Provide the [X, Y] coordinate of the cell's center where the given text is located.  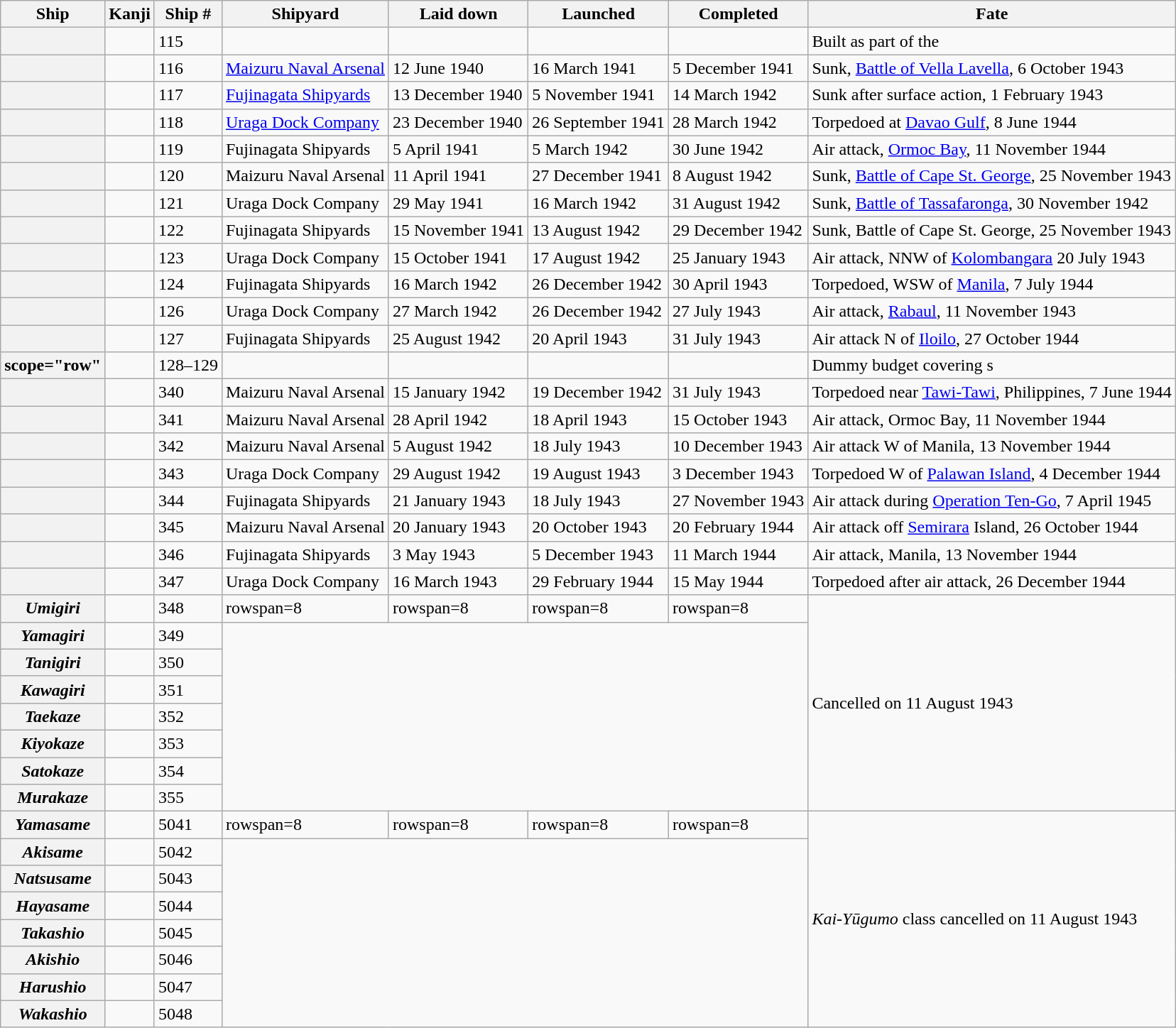
349 [187, 635]
Air attack off Semirara Island, 26 October 1944 [992, 527]
15 November 1941 [458, 230]
scope="row" [53, 366]
5 August 1942 [458, 447]
20 January 1943 [458, 527]
Natsusame [53, 879]
Built as part of the [992, 41]
Air attack N of Iloilo, 27 October 1944 [992, 339]
15 October 1943 [739, 420]
20 October 1943 [599, 527]
345 [187, 527]
28 March 1942 [739, 122]
5 December 1943 [599, 554]
29 December 1942 [739, 230]
123 [187, 257]
Air attack, NNW of Kolombangara 20 July 1943 [992, 257]
347 [187, 581]
21 January 1943 [458, 501]
117 [187, 95]
Kawagiri [53, 689]
5 November 1941 [599, 95]
Taekaze [53, 716]
341 [187, 420]
Wakashio [53, 1014]
3 May 1943 [458, 554]
Fate [992, 14]
29 February 1944 [599, 581]
16 March 1941 [599, 68]
29 August 1942 [458, 474]
5043 [187, 879]
120 [187, 176]
Air attack, Manila, 13 November 1944 [992, 554]
8 August 1942 [739, 176]
19 August 1943 [599, 474]
5044 [187, 906]
Kiyokaze [53, 743]
Hayasame [53, 906]
Akishio [53, 960]
352 [187, 716]
20 February 1944 [739, 527]
5047 [187, 987]
Sunk after surface action, 1 February 1943 [992, 95]
Sunk, Battle of Vella Lavella, 6 October 1943 [992, 68]
Sunk, Battle of Tassafaronga, 30 November 1942 [992, 203]
19 December 1942 [599, 393]
Ship [53, 14]
Kanji [130, 14]
14 March 1942 [739, 95]
27 March 1942 [458, 311]
5042 [187, 852]
115 [187, 41]
126 [187, 311]
25 August 1942 [458, 339]
Air attack during Operation Ten-Go, 7 April 1945 [992, 501]
342 [187, 447]
5 March 1942 [599, 149]
27 December 1941 [599, 176]
116 [187, 68]
Completed [739, 14]
351 [187, 689]
Akisame [53, 852]
Launched [599, 14]
344 [187, 501]
122 [187, 230]
27 November 1943 [739, 501]
Umigiri [53, 608]
Yamasame [53, 825]
15 January 1942 [458, 393]
31 August 1942 [739, 203]
346 [187, 554]
Air attack, Rabaul, 11 November 1943 [992, 311]
Torpedoed, WSW of Manila, 7 July 1944 [992, 284]
343 [187, 474]
28 April 1942 [458, 420]
Torpedoed after air attack, 26 December 1944 [992, 581]
119 [187, 149]
Takashio [53, 933]
30 June 1942 [739, 149]
121 [187, 203]
128–129 [187, 366]
5 April 1941 [458, 149]
3 December 1943 [739, 474]
16 March 1943 [458, 581]
127 [187, 339]
29 May 1941 [458, 203]
353 [187, 743]
11 April 1941 [458, 176]
12 June 1940 [458, 68]
23 December 1940 [458, 122]
25 January 1943 [739, 257]
5 December 1941 [739, 68]
Tanigiri [53, 662]
15 May 1944 [739, 581]
Cancelled on 11 August 1943 [992, 703]
18 April 1943 [599, 420]
Shipyard [305, 14]
Ship # [187, 14]
5041 [187, 825]
Harushio [53, 987]
Dummy budget covering s [992, 366]
13 December 1940 [458, 95]
17 August 1942 [599, 257]
118 [187, 122]
5046 [187, 960]
355 [187, 798]
Air attack W of Manila, 13 November 1944 [992, 447]
26 September 1941 [599, 122]
Laid down [458, 14]
Murakaze [53, 798]
5048 [187, 1014]
20 April 1943 [599, 339]
Torpedoed near Tawi-Tawi, Philippines, 7 June 1944 [992, 393]
350 [187, 662]
Kai-Yūgumo class cancelled on 11 August 1943 [992, 919]
348 [187, 608]
Satokaze [53, 770]
15 October 1941 [458, 257]
13 August 1942 [599, 230]
11 March 1944 [739, 554]
354 [187, 770]
Torpedoed at Davao Gulf, 8 June 1944 [992, 122]
27 July 1943 [739, 311]
124 [187, 284]
10 December 1943 [739, 447]
Yamagiri [53, 635]
30 April 1943 [739, 284]
340 [187, 393]
5045 [187, 933]
Torpedoed W of Palawan Island, 4 December 1944 [992, 474]
